Provide the [x, y] coordinate of the cell's center where the given text is located.  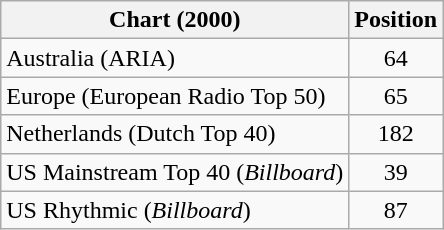
87 [396, 210]
Australia (ARIA) [175, 58]
Position [396, 20]
Europe (European Radio Top 50) [175, 96]
Chart (2000) [175, 20]
64 [396, 58]
39 [396, 172]
65 [396, 96]
182 [396, 134]
US Mainstream Top 40 (Billboard) [175, 172]
US Rhythmic (Billboard) [175, 210]
Netherlands (Dutch Top 40) [175, 134]
